Pinpoint the cell where the given text exists, returning its [x, y] midpoint coordinate. 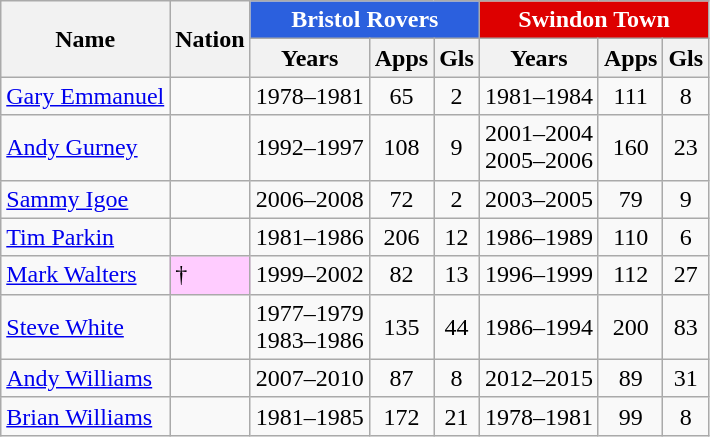
206 [401, 237]
135 [401, 326]
89 [630, 378]
1981–1986 [310, 237]
Steve White [86, 326]
65 [401, 96]
172 [401, 416]
6 [686, 237]
2003–2005 [538, 199]
† [210, 275]
Tim Parkin [86, 237]
99 [630, 416]
21 [457, 416]
1999–2002 [310, 275]
31 [686, 378]
79 [630, 199]
2007–2010 [310, 378]
Mark Walters [86, 275]
111 [630, 96]
Sammy Igoe [86, 199]
112 [630, 275]
83 [686, 326]
44 [457, 326]
108 [401, 148]
72 [401, 199]
Swindon Town [594, 20]
Brian Williams [86, 416]
13 [457, 275]
1977–19791983–1986 [310, 326]
2001–20042005–2006 [538, 148]
23 [686, 148]
Andy Gurney [86, 148]
160 [630, 148]
27 [686, 275]
110 [630, 237]
1996–1999 [538, 275]
1986–1994 [538, 326]
87 [401, 378]
1992–1997 [310, 148]
Gary Emmanuel [86, 96]
Bristol Rovers [364, 20]
200 [630, 326]
1981–1985 [310, 416]
Andy Williams [86, 378]
Nation [210, 39]
1986–1989 [538, 237]
Name [86, 39]
12 [457, 237]
1981–1984 [538, 96]
2006–2008 [310, 199]
82 [401, 275]
2012–2015 [538, 378]
